Return (X, Y) of the center of cell containing provided text 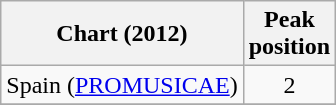
2 (289, 85)
Spain (PROMUSICAE) (122, 85)
Chart (2012) (122, 34)
Peakposition (289, 34)
